Provide the [X, Y] coordinate of the cell's center where the given text is located.  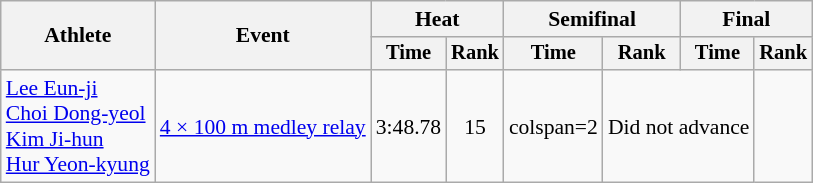
15 [475, 126]
Athlete [78, 36]
3:48.78 [408, 126]
Final [746, 19]
Heat [438, 19]
Event [263, 36]
Semifinal [592, 19]
Did not advance [679, 126]
Lee Eun-jiChoi Dong-yeolKim Ji-hunHur Yeon-kyung [78, 126]
colspan=2 [554, 126]
4 × 100 m medley relay [263, 126]
